Search for the cell housing the specified text and yield its (X, Y) center coordinate. 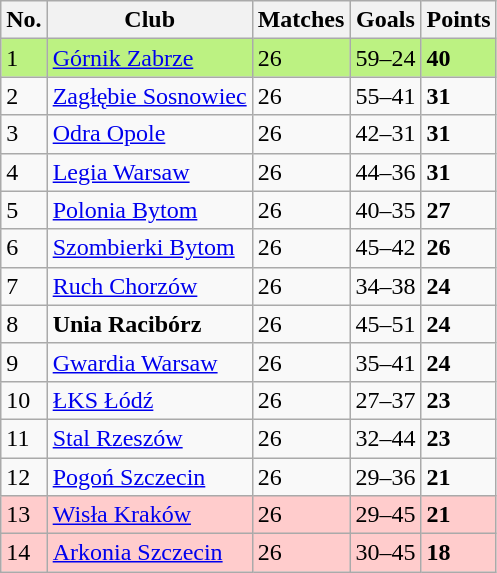
29–36 (386, 477)
Polonia Bytom (150, 210)
Goals (386, 20)
Pogoń Szczecin (150, 477)
42–31 (386, 134)
No. (24, 20)
Legia Warsaw (150, 172)
Club (150, 20)
4 (24, 172)
Matches (301, 20)
Points (458, 20)
11 (24, 438)
45–42 (386, 248)
9 (24, 362)
44–36 (386, 172)
59–24 (386, 58)
Ruch Chorzów (150, 286)
7 (24, 286)
Górnik Zabrze (150, 58)
Unia Racibórz (150, 324)
1 (24, 58)
34–38 (386, 286)
14 (24, 553)
29–45 (386, 515)
10 (24, 400)
Stal Rzeszów (150, 438)
12 (24, 477)
Gwardia Warsaw (150, 362)
Szombierki Bytom (150, 248)
Zagłębie Sosnowiec (150, 96)
40 (458, 58)
55–41 (386, 96)
3 (24, 134)
8 (24, 324)
ŁKS Łódź (150, 400)
5 (24, 210)
45–51 (386, 324)
40–35 (386, 210)
6 (24, 248)
Arkonia Szczecin (150, 553)
30–45 (386, 553)
35–41 (386, 362)
13 (24, 515)
32–44 (386, 438)
Odra Opole (150, 134)
2 (24, 96)
18 (458, 553)
Wisła Kraków (150, 515)
27 (458, 210)
27–37 (386, 400)
